Provide the [X, Y] coordinate of the cell's center where the given text is located.  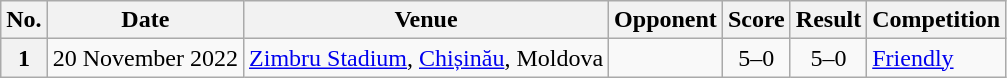
Venue [426, 20]
Date [145, 20]
Score [756, 20]
Friendly [936, 58]
Result [828, 20]
1 [24, 58]
No. [24, 20]
20 November 2022 [145, 58]
Competition [936, 20]
Opponent [666, 20]
Zimbru Stadium, Chișinău, Moldova [426, 58]
